For the text-containing cell, return its midpoint in [x, y] coordinate format. 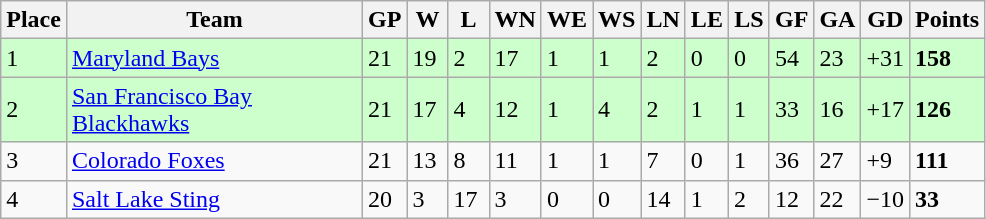
+31 [886, 58]
54 [791, 58]
13 [428, 161]
+9 [886, 161]
LS [748, 20]
36 [791, 161]
Team [214, 20]
Place [34, 20]
126 [948, 110]
Colorado Foxes [214, 161]
7 [663, 161]
8 [468, 161]
WS [616, 20]
WN [515, 20]
158 [948, 58]
−10 [886, 199]
Maryland Bays [214, 58]
GP [385, 20]
GD [886, 20]
GF [791, 20]
11 [515, 161]
L [468, 20]
19 [428, 58]
San Francisco Bay Blackhawks [214, 110]
LN [663, 20]
+17 [886, 110]
GA [838, 20]
16 [838, 110]
14 [663, 199]
27 [838, 161]
22 [838, 199]
WE [566, 20]
Points [948, 20]
111 [948, 161]
20 [385, 199]
Salt Lake Sting [214, 199]
W [428, 20]
LE [706, 20]
23 [838, 58]
